From the cell containing the given text, extract its center point as (X, Y) coordinate. 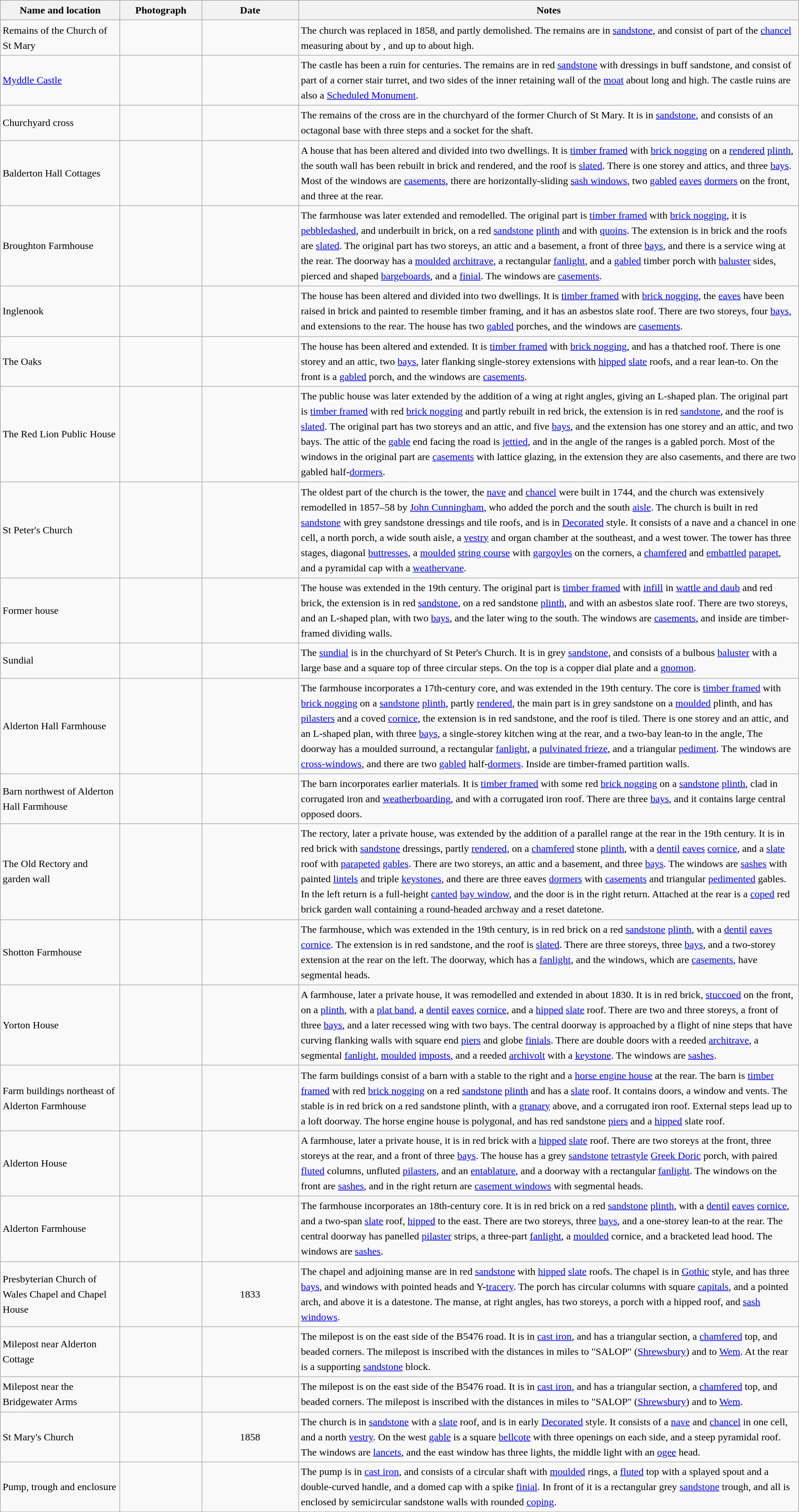
Broughton Farmhouse (60, 246)
Barn northwest of Alderton Hall Farmhouse (60, 799)
1858 (250, 1437)
Churchyard cross (60, 123)
Notes (549, 10)
Photograph (161, 10)
Former house (60, 610)
1833 (250, 1294)
Alderton Hall Farmhouse (60, 726)
Myddle Castle (60, 80)
Inglenook (60, 311)
Sundial (60, 661)
The Red Lion Public House (60, 434)
St Peter's Church (60, 530)
Yorton House (60, 1025)
The Oaks (60, 361)
Date (250, 10)
Pump, trough and enclosure (60, 1487)
St Mary's Church (60, 1437)
Presbyterian Church of Wales Chapel and Chapel House (60, 1294)
Shotton Farmhouse (60, 952)
Farm buildings northeast of Alderton Farmhouse (60, 1098)
Remains of the Church of St Mary (60, 38)
The Old Rectory and garden wall (60, 872)
Alderton House (60, 1164)
Alderton Farmhouse (60, 1228)
Name and location (60, 10)
Milepost near Alderton Cottage (60, 1351)
Balderton Hall Cottages (60, 173)
Milepost near the Bridgewater Arms (60, 1394)
